Identify which cell holds the provided text, then report its (X, Y) central coordinate. 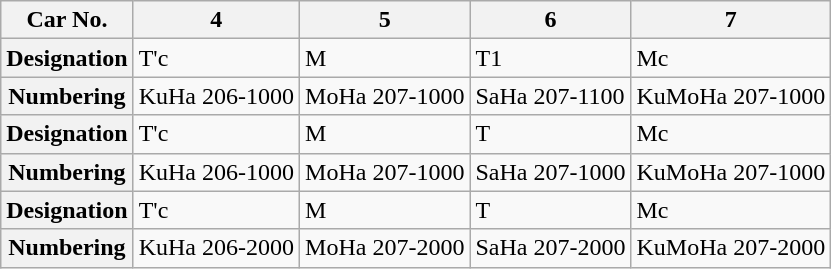
SaHa 207-1000 (550, 172)
6 (550, 20)
7 (731, 20)
SaHa 207-2000 (550, 248)
SaHa 207-1100 (550, 96)
MoHa 207-2000 (385, 248)
5 (385, 20)
T1 (550, 58)
KuMoHa 207-2000 (731, 248)
Car No. (67, 20)
KuHa 206-2000 (216, 248)
4 (216, 20)
